Output the [x, y] coordinate of the center of the cell containing the given text.  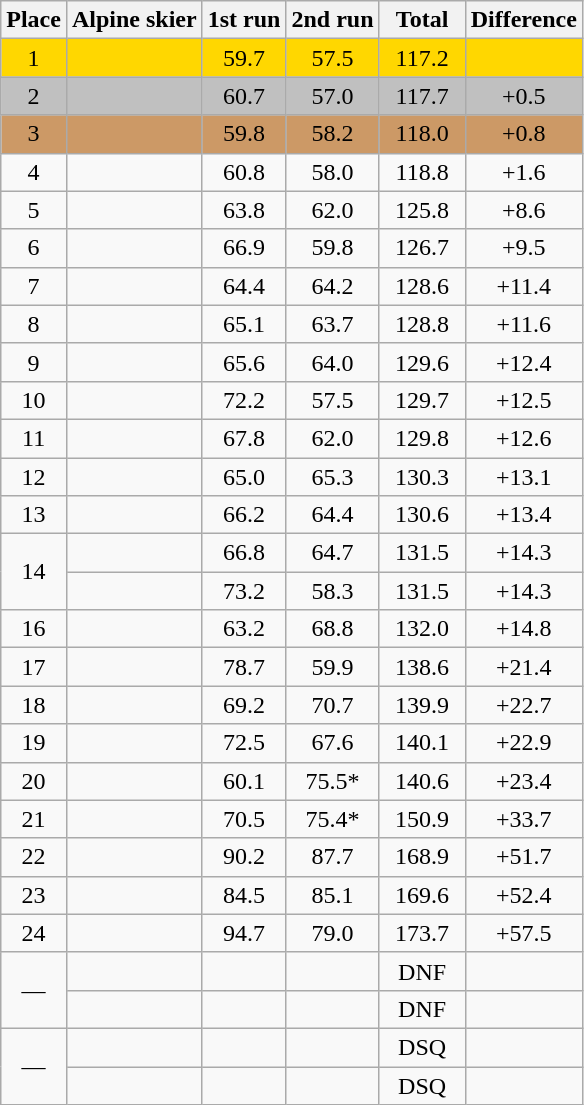
84.5 [244, 895]
+13.4 [524, 515]
20 [34, 781]
21 [34, 819]
63.8 [244, 210]
94.7 [244, 933]
+21.4 [524, 667]
79.0 [332, 933]
24 [34, 933]
13 [34, 515]
+51.7 [524, 857]
19 [34, 743]
65.3 [332, 477]
117.2 [422, 58]
60.7 [244, 96]
90.2 [244, 857]
+12.5 [524, 400]
66.8 [244, 553]
22 [34, 857]
16 [34, 629]
65.1 [244, 324]
+1.6 [524, 172]
1st run [244, 20]
63.7 [332, 324]
9 [34, 362]
72.5 [244, 743]
+13.1 [524, 477]
75.4* [332, 819]
17 [34, 667]
Place [34, 20]
72.2 [244, 400]
+22.9 [524, 743]
64.7 [332, 553]
65.0 [244, 477]
139.9 [422, 705]
59.9 [332, 667]
132.0 [422, 629]
118.0 [422, 134]
69.2 [244, 705]
70.5 [244, 819]
75.5* [332, 781]
Alpine skier [134, 20]
168.9 [422, 857]
117.7 [422, 96]
+12.4 [524, 362]
Total [422, 20]
67.6 [332, 743]
8 [34, 324]
128.6 [422, 286]
2 [34, 96]
169.6 [422, 895]
10 [34, 400]
Difference [524, 20]
63.2 [244, 629]
7 [34, 286]
+33.7 [524, 819]
87.7 [332, 857]
+0.8 [524, 134]
58.3 [332, 591]
126.7 [422, 248]
+57.5 [524, 933]
+11.6 [524, 324]
130.3 [422, 477]
129.6 [422, 362]
58.0 [332, 172]
118.8 [422, 172]
12 [34, 477]
58.2 [332, 134]
78.7 [244, 667]
14 [34, 572]
23 [34, 895]
138.6 [422, 667]
2nd run [332, 20]
66.9 [244, 248]
68.8 [332, 629]
85.1 [332, 895]
150.9 [422, 819]
67.8 [244, 438]
4 [34, 172]
5 [34, 210]
18 [34, 705]
60.8 [244, 172]
59.7 [244, 58]
+8.6 [524, 210]
57.0 [332, 96]
+52.4 [524, 895]
+23.4 [524, 781]
64.2 [332, 286]
+0.5 [524, 96]
+12.6 [524, 438]
129.7 [422, 400]
+22.7 [524, 705]
140.6 [422, 781]
128.8 [422, 324]
3 [34, 134]
+9.5 [524, 248]
130.6 [422, 515]
1 [34, 58]
70.7 [332, 705]
+11.4 [524, 286]
+14.8 [524, 629]
6 [34, 248]
125.8 [422, 210]
66.2 [244, 515]
129.8 [422, 438]
11 [34, 438]
60.1 [244, 781]
64.0 [332, 362]
73.2 [244, 591]
173.7 [422, 933]
65.6 [244, 362]
140.1 [422, 743]
